Detect which cell encompasses the target text, then output its [x, y] center coordinate. 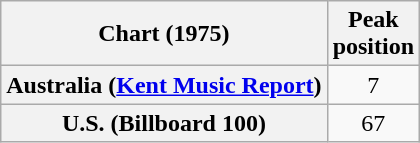
Chart (1975) [164, 34]
U.S. (Billboard 100) [164, 123]
Australia (Kent Music Report) [164, 85]
Peakposition [373, 34]
67 [373, 123]
7 [373, 85]
